Scan for the cell matching the given text and deliver its (x, y) coordinate at center. 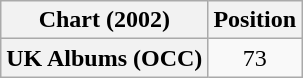
73 (255, 58)
UK Albums (OCC) (104, 58)
Position (255, 20)
Chart (2002) (104, 20)
